Capture the cell that displays the provided text and extract its [x, y] central coordinate. 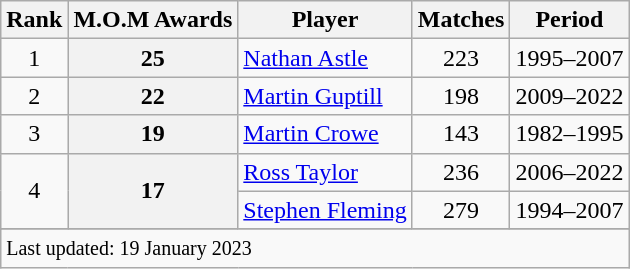
143 [461, 134]
1 [34, 58]
1994–2007 [570, 210]
279 [461, 210]
236 [461, 172]
1995–2007 [570, 58]
Period [570, 20]
198 [461, 96]
Nathan Astle [325, 58]
Martin Guptill [325, 96]
M.O.M Awards [153, 20]
Player [325, 20]
Last updated: 19 January 2023 [315, 248]
Rank [34, 20]
2 [34, 96]
1982–1995 [570, 134]
19 [153, 134]
2009–2022 [570, 96]
22 [153, 96]
17 [153, 191]
Ross Taylor [325, 172]
2006–2022 [570, 172]
4 [34, 191]
Stephen Fleming [325, 210]
Martin Crowe [325, 134]
223 [461, 58]
Matches [461, 20]
25 [153, 58]
3 [34, 134]
